Provide the [X, Y] coordinate of the cell's center where the given text is located.  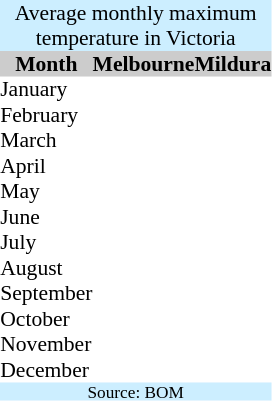
January [46, 89]
September [46, 293]
Source: BOM [136, 391]
June [46, 217]
August [46, 268]
July [46, 242]
April [46, 166]
May [46, 191]
December [46, 370]
November [46, 344]
Melbourne [144, 64]
March [46, 140]
Mildura [232, 64]
October [46, 319]
Average monthly maximumtemperature in Victoria [136, 26]
February [46, 115]
Month [46, 64]
